Find where the given text appears and provide that cell's center as [x, y] coordinate. 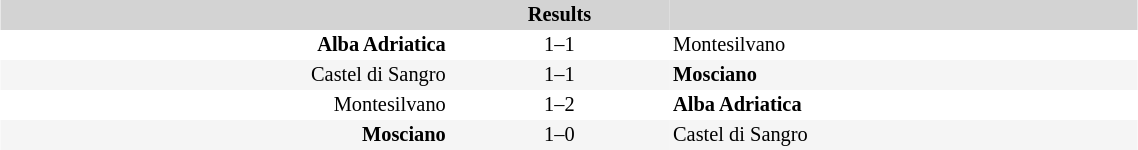
1–2 [560, 105]
1–0 [560, 135]
Results [560, 15]
